Scan for the cell matching the given text and deliver its (X, Y) coordinate at center. 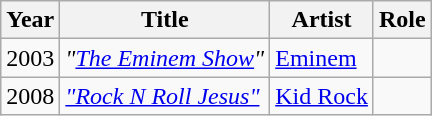
Year (30, 20)
"Rock N Roll Jesus" (165, 96)
Eminem (322, 58)
2008 (30, 96)
"The Eminem Show" (165, 58)
Role (402, 20)
Kid Rock (322, 96)
Artist (322, 20)
2003 (30, 58)
Title (165, 20)
